Scan for the cell matching the given text and deliver its (x, y) coordinate at center. 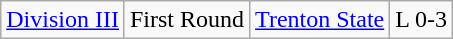
L 0-3 (422, 20)
First Round (186, 20)
Trenton State (320, 20)
Division III (63, 20)
